Return [x, y] of the center of cell containing provided text 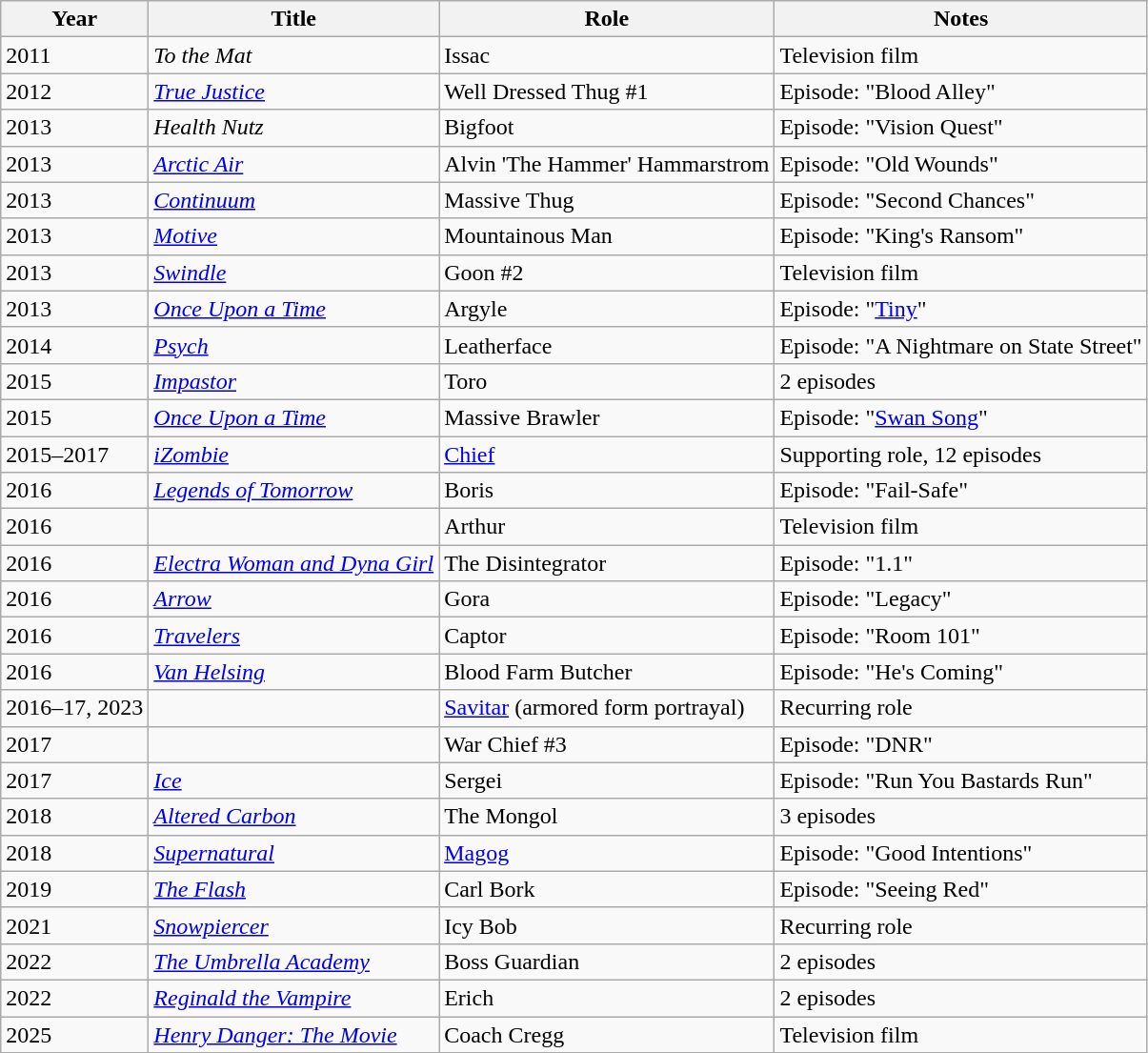
Episode: "He's Coming" [960, 672]
2025 [74, 1034]
Savitar (armored form portrayal) [607, 708]
Electra Woman and Dyna Girl [293, 563]
Title [293, 19]
Gora [607, 599]
Icy Bob [607, 925]
Magog [607, 853]
3 episodes [960, 817]
2016–17, 2023 [74, 708]
Boris [607, 491]
Blood Farm Butcher [607, 672]
Ice [293, 780]
Arthur [607, 527]
Episode: "Room 101" [960, 636]
Episode: "Good Intentions" [960, 853]
Episode: "Legacy" [960, 599]
Massive Brawler [607, 417]
The Umbrella Academy [293, 962]
Erich [607, 998]
Travelers [293, 636]
Impastor [293, 381]
Episode: "Run You Bastards Run" [960, 780]
Notes [960, 19]
Alvin 'The Hammer' Hammarstrom [607, 164]
Argyle [607, 309]
Episode: "1.1" [960, 563]
Toro [607, 381]
iZombie [293, 455]
True Justice [293, 91]
Episode: "Blood Alley" [960, 91]
2015–2017 [74, 455]
Arctic Air [293, 164]
Altered Carbon [293, 817]
2014 [74, 345]
Role [607, 19]
Mountainous Man [607, 236]
Chief [607, 455]
Goon #2 [607, 273]
To the Mat [293, 55]
Episode: "Fail-Safe" [960, 491]
Episode: "King's Ransom" [960, 236]
Leatherface [607, 345]
Massive Thug [607, 200]
Reginald the Vampire [293, 998]
Arrow [293, 599]
Swindle [293, 273]
Episode: "DNR" [960, 744]
Supporting role, 12 episodes [960, 455]
Captor [607, 636]
2011 [74, 55]
Boss Guardian [607, 962]
Psych [293, 345]
Health Nutz [293, 128]
The Mongol [607, 817]
2012 [74, 91]
Episode: "Old Wounds" [960, 164]
Episode: "Swan Song" [960, 417]
The Disintegrator [607, 563]
Van Helsing [293, 672]
Episode: "Tiny" [960, 309]
Bigfoot [607, 128]
Motive [293, 236]
2021 [74, 925]
Supernatural [293, 853]
2019 [74, 889]
Episode: "Vision Quest" [960, 128]
The Flash [293, 889]
Carl Bork [607, 889]
Coach Cregg [607, 1034]
Well Dressed Thug #1 [607, 91]
Continuum [293, 200]
Henry Danger: The Movie [293, 1034]
Episode: "Seeing Red" [960, 889]
Sergei [607, 780]
Snowpiercer [293, 925]
Year [74, 19]
War Chief #3 [607, 744]
Issac [607, 55]
Legends of Tomorrow [293, 491]
Episode: "Second Chances" [960, 200]
Episode: "A Nightmare on State Street" [960, 345]
